Return the (X, Y) coordinate for the center point of the cell that contains the specified text.  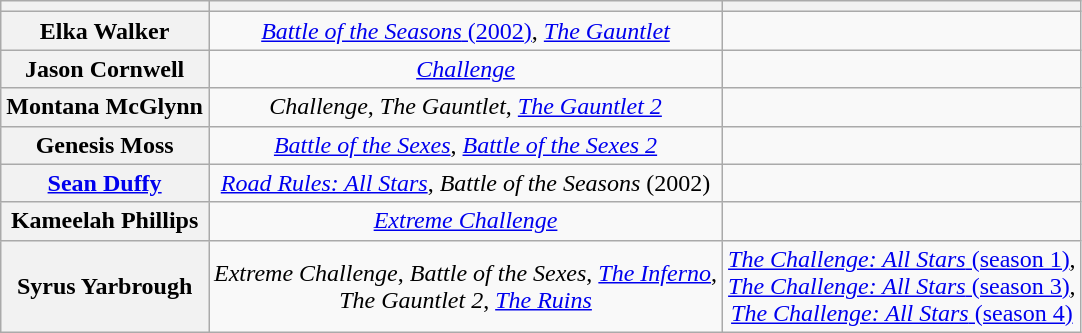
Extreme Challenge (465, 221)
Jason Cornwell (105, 69)
Extreme Challenge, Battle of the Sexes, The Inferno,The Gauntlet 2, The Ruins (465, 286)
Montana McGlynn (105, 107)
Challenge, The Gauntlet, The Gauntlet 2 (465, 107)
Genesis Moss (105, 145)
Road Rules: All Stars, Battle of the Seasons (2002) (465, 183)
Elka Walker (105, 31)
Kameelah Phillips (105, 221)
Battle of the Seasons (2002), The Gauntlet (465, 31)
Challenge (465, 69)
Syrus Yarbrough (105, 286)
Sean Duffy (105, 183)
Battle of the Sexes, Battle of the Sexes 2 (465, 145)
The Challenge: All Stars (season 1),The Challenge: All Stars (season 3),The Challenge: All Stars (season 4) (902, 286)
